Scan for the cell matching the given text and deliver its (X, Y) coordinate at center. 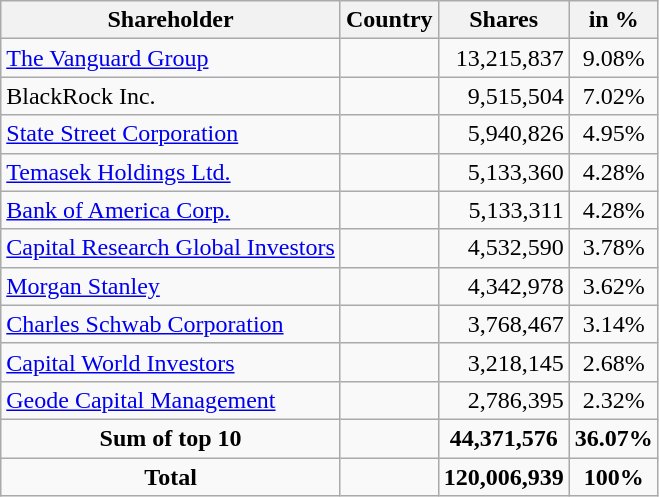
Charles Schwab Corporation (171, 324)
9,515,504 (504, 96)
7.02% (614, 96)
4,342,978 (504, 286)
2.68% (614, 362)
Bank of America Corp. (171, 210)
Country (389, 20)
5,940,826 (504, 134)
Shareholder (171, 20)
13,215,837 (504, 58)
The Vanguard Group (171, 58)
44,371,576 (504, 438)
Geode Capital Management (171, 400)
BlackRock Inc. (171, 96)
2.32% (614, 400)
100% (614, 477)
Capital Research Global Investors (171, 248)
Shares (504, 20)
5,133,360 (504, 172)
3.78% (614, 248)
36.07% (614, 438)
State Street Corporation (171, 134)
Capital World Investors (171, 362)
3,218,145 (504, 362)
9.08% (614, 58)
4.95% (614, 134)
Morgan Stanley (171, 286)
3,768,467 (504, 324)
Sum of top 10 (171, 438)
4,532,590 (504, 248)
3.14% (614, 324)
in % (614, 20)
5,133,311 (504, 210)
Total (171, 477)
Temasek Holdings Ltd. (171, 172)
120,006,939 (504, 477)
3.62% (614, 286)
2,786,395 (504, 400)
